For the text-containing cell, return its midpoint in [x, y] coordinate format. 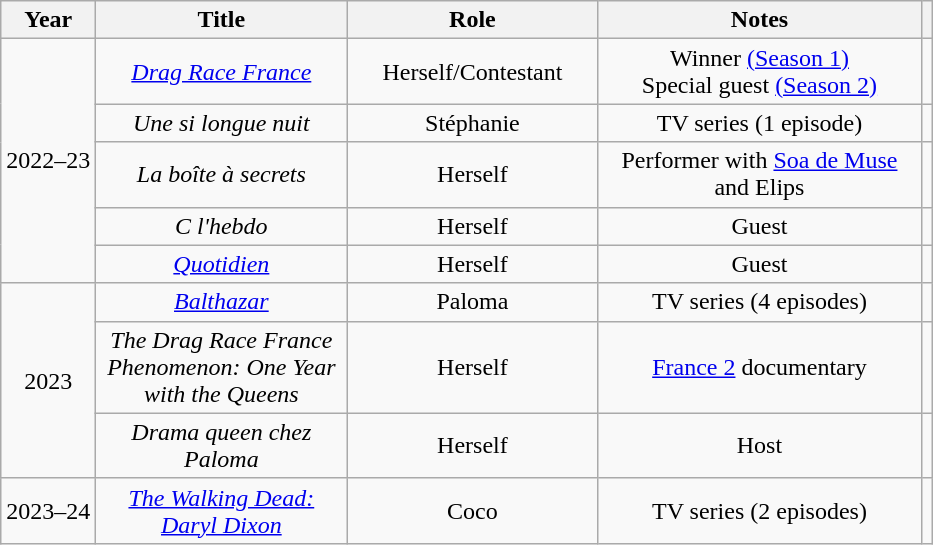
Coco [472, 510]
Stéphanie [472, 123]
Herself/Contestant [472, 72]
The Drag Race France Phenomenon: One Year with the Queens [222, 367]
Year [48, 20]
Drag Race France [222, 72]
Performer with Soa de Muse and Elips [760, 174]
The Walking Dead: Daryl Dixon [222, 510]
TV series (1 episode) [760, 123]
TV series (2 episodes) [760, 510]
Balthazar [222, 302]
2023–24 [48, 510]
France 2 documentary [760, 367]
C l'hebdo [222, 226]
Une si longue nuit [222, 123]
La boîte à secrets [222, 174]
Title [222, 20]
Quotidien [222, 264]
2023 [48, 380]
Drama queen chez Paloma [222, 446]
Winner (Season 1)Special guest (Season 2) [760, 72]
TV series (4 episodes) [760, 302]
2022–23 [48, 161]
Host [760, 446]
Role [472, 20]
Notes [760, 20]
Paloma [472, 302]
